Provide the (X, Y) coordinate of the cell's center where the given text is located.  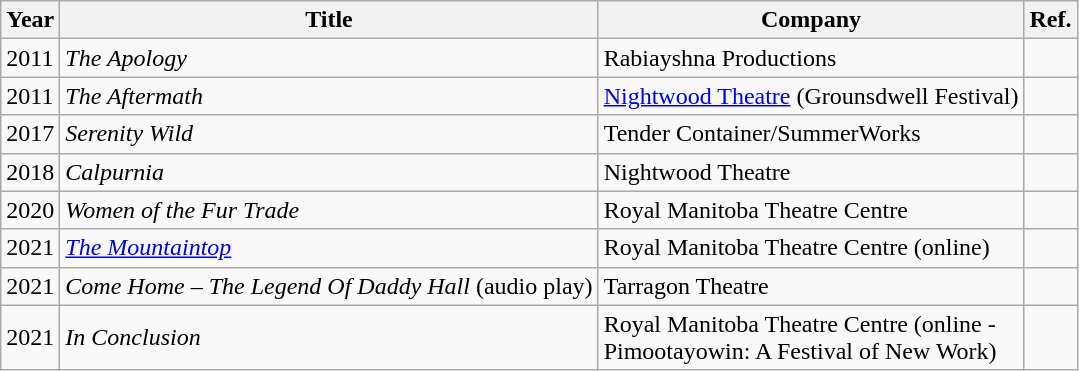
Women of the Fur Trade (329, 210)
Royal Manitoba Theatre Centre (811, 210)
Year (30, 20)
Serenity Wild (329, 134)
Nightwood Theatre (Grounsdwell Festival) (811, 96)
In Conclusion (329, 338)
Royal Manitoba Theatre Centre (online -Pimootayowin: A Festival of New Work) (811, 338)
2018 (30, 172)
Ref. (1050, 20)
The Mountaintop (329, 248)
2017 (30, 134)
Tender Container/SummerWorks (811, 134)
Royal Manitoba Theatre Centre (online) (811, 248)
Come Home – The Legend Of Daddy Hall (audio play) (329, 286)
Rabiayshna Productions (811, 58)
The Apology (329, 58)
Calpurnia (329, 172)
2020 (30, 210)
Title (329, 20)
Company (811, 20)
Tarragon Theatre (811, 286)
The Aftermath (329, 96)
Nightwood Theatre (811, 172)
